Identify which cell holds the provided text, then report its [x, y] central coordinate. 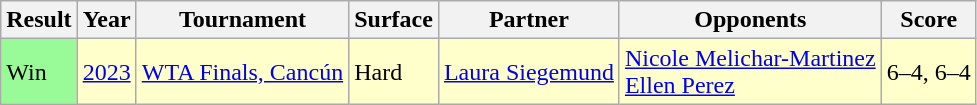
Laura Siegemund [528, 72]
Result [39, 20]
Year [106, 20]
Score [928, 20]
6–4, 6–4 [928, 72]
Nicole Melichar-Martinez Ellen Perez [750, 72]
Opponents [750, 20]
WTA Finals, Cancún [242, 72]
Tournament [242, 20]
2023 [106, 72]
Partner [528, 20]
Hard [394, 72]
Surface [394, 20]
Win [39, 72]
